Search for the cell housing the specified text and yield its (X, Y) center coordinate. 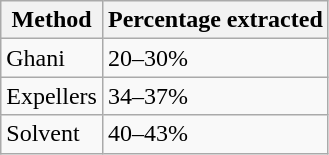
Method (52, 20)
Percentage extracted (215, 20)
40–43% (215, 134)
Solvent (52, 134)
20–30% (215, 58)
Expellers (52, 96)
Ghani (52, 58)
34–37% (215, 96)
